Extract the (X, Y) coordinate from the center of the cell holding the provided text.  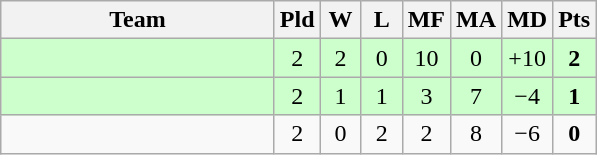
−4 (528, 96)
7 (476, 96)
Team (138, 20)
10 (426, 58)
−6 (528, 134)
+10 (528, 58)
8 (476, 134)
Pts (574, 20)
W (340, 20)
MD (528, 20)
Pld (297, 20)
MA (476, 20)
MF (426, 20)
L (382, 20)
3 (426, 96)
